Determine the [X, Y] coordinate at the center of the cell enclosing the given text.  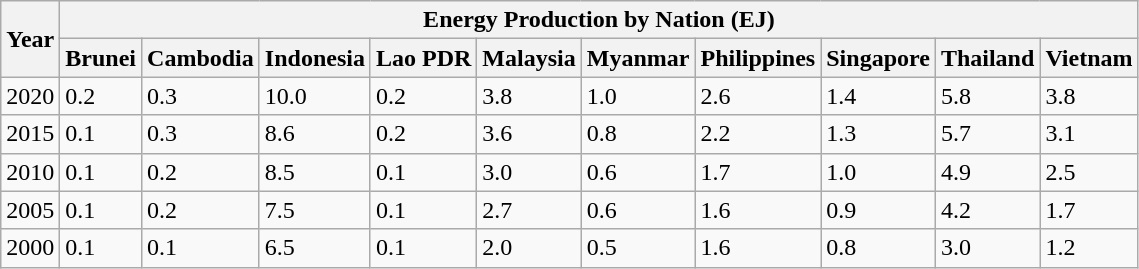
2.5 [1089, 172]
1.3 [878, 134]
Vietnam [1089, 58]
Cambodia [201, 58]
10.0 [314, 96]
Singapore [878, 58]
Lao PDR [423, 58]
1.4 [878, 96]
4.2 [987, 210]
2020 [30, 96]
2000 [30, 248]
Malaysia [529, 58]
3.1 [1089, 134]
0.5 [638, 248]
2.0 [529, 248]
2.7 [529, 210]
2005 [30, 210]
Philippines [758, 58]
5.8 [987, 96]
Myanmar [638, 58]
8.5 [314, 172]
2.6 [758, 96]
3.6 [529, 134]
6.5 [314, 248]
Indonesia [314, 58]
2.2 [758, 134]
7.5 [314, 210]
0.9 [878, 210]
4.9 [987, 172]
Brunei [101, 58]
Thailand [987, 58]
1.2 [1089, 248]
8.6 [314, 134]
5.7 [987, 134]
Year [30, 39]
2015 [30, 134]
Energy Production by Nation (EJ) [599, 20]
2010 [30, 172]
